Return the (x, y) coordinate for the center point of the cell that contains the specified text.  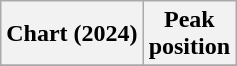
Peak position (189, 34)
Chart (2024) (72, 34)
